Pinpoint the cell where the given text exists, returning its (x, y) midpoint coordinate. 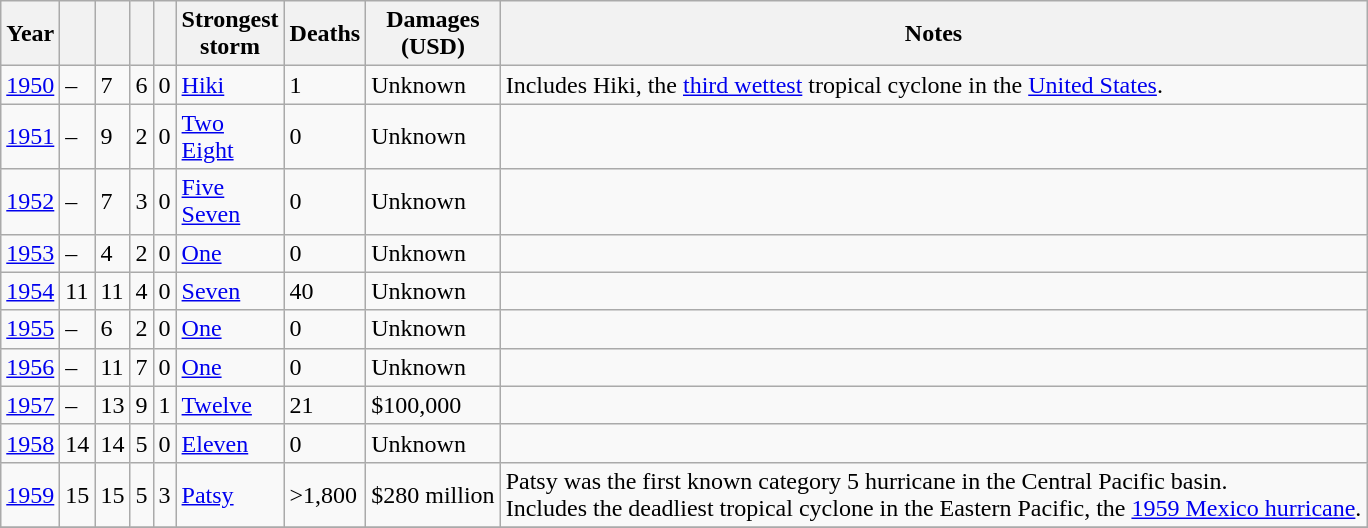
1950 (30, 85)
1955 (30, 329)
13 (112, 405)
40 (325, 291)
Two Eight (230, 136)
1954 (30, 291)
Damages(USD) (433, 34)
1957 (30, 405)
>1,800 (325, 494)
Twelve (230, 405)
Eleven (230, 443)
$280 million (433, 494)
1956 (30, 367)
Hiki (230, 85)
Patsy (230, 494)
Strongeststorm (230, 34)
1958 (30, 443)
Seven (230, 291)
Year (30, 34)
Includes Hiki, the third wettest tropical cyclone in the United States. (934, 85)
1951 (30, 136)
1953 (30, 253)
Deaths (325, 34)
Notes (934, 34)
1952 (30, 202)
21 (325, 405)
Five Seven (230, 202)
1959 (30, 494)
$100,000 (433, 405)
